Find where the given text appears and provide that cell's center as (X, Y) coordinate. 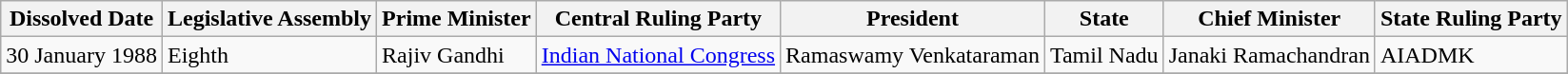
State (1104, 19)
AIADMK (1471, 55)
Janaki Ramachandran (1269, 55)
Prime Minister (457, 19)
Central Ruling Party (658, 19)
Dissolved Date (82, 19)
Ramaswamy Venkataraman (913, 55)
Chief Minister (1269, 19)
State Ruling Party (1471, 19)
Tamil Nadu (1104, 55)
Eighth (268, 55)
Indian National Congress (658, 55)
30 January 1988 (82, 55)
Rajiv Gandhi (457, 55)
Legislative Assembly (268, 19)
President (913, 19)
